Find where the given text appears and provide that cell's center as (x, y) coordinate. 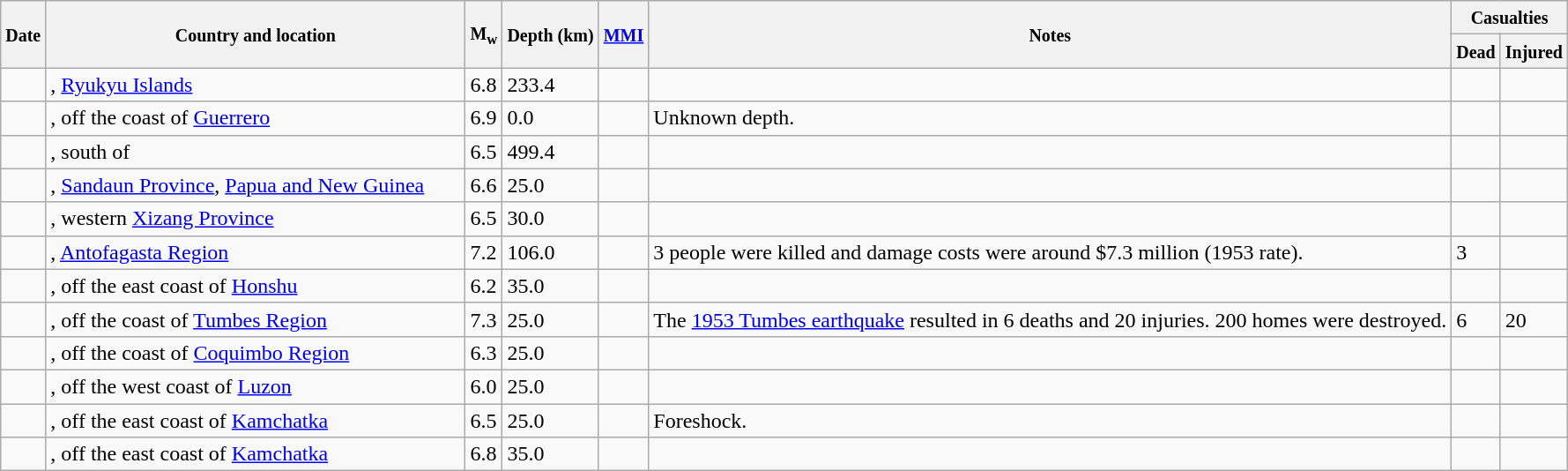
Country and location (256, 34)
6.9 (484, 118)
, western Xizang Province (256, 219)
Depth (km) (550, 34)
, off the coast of Guerrero (256, 118)
3 (1476, 252)
Mw (484, 34)
, off the coast of Coquimbo Region (256, 353)
6.0 (484, 386)
6.2 (484, 286)
, Ryukyu Islands (256, 85)
Injured (1534, 51)
499.4 (550, 152)
Dead (1476, 51)
Date (23, 34)
6.6 (484, 185)
3 people were killed and damage costs were around $7.3 million (1953 rate). (1051, 252)
106.0 (550, 252)
0.0 (550, 118)
, south of (256, 152)
233.4 (550, 85)
, off the east coast of Honshu (256, 286)
Notes (1051, 34)
, Antofagasta Region (256, 252)
20 (1534, 319)
Casualties (1510, 18)
The 1953 Tumbes earthquake resulted in 6 deaths and 20 injuries. 200 homes were destroyed. (1051, 319)
6.3 (484, 353)
Foreshock. (1051, 421)
, off the coast of Tumbes Region (256, 319)
7.2 (484, 252)
6 (1476, 319)
7.3 (484, 319)
, Sandaun Province, Papua and New Guinea (256, 185)
30.0 (550, 219)
Unknown depth. (1051, 118)
MMI (624, 34)
, off the west coast of Luzon (256, 386)
